Output the [x, y] coordinate of the center of the cell containing the given text.  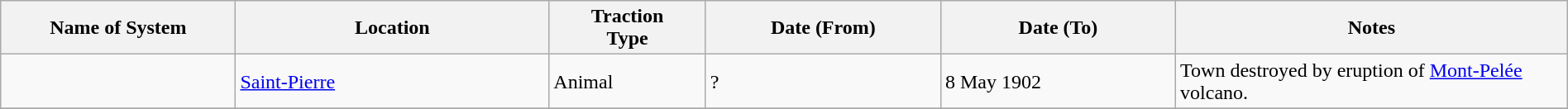
8 May 1902 [1058, 81]
Date (To) [1058, 28]
Name of System [118, 28]
Town destroyed by eruption of Mont-Pelée volcano. [1372, 81]
Date (From) [823, 28]
Notes [1372, 28]
Saint-Pierre [392, 81]
TractionType [627, 28]
Location [392, 28]
? [823, 81]
Animal [627, 81]
